Capture the cell that displays the provided text and extract its (x, y) central coordinate. 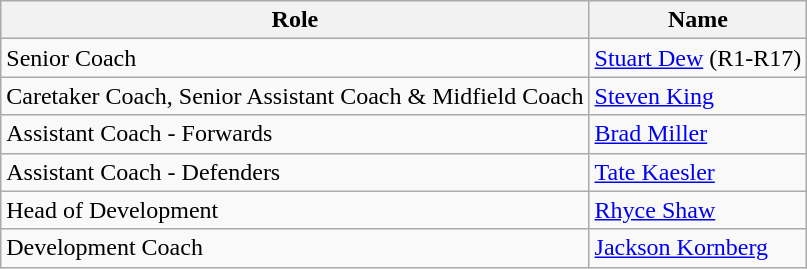
Name (698, 20)
Assistant Coach - Defenders (295, 172)
Head of Development (295, 210)
Jackson Kornberg (698, 248)
Assistant Coach - Forwards (295, 134)
Stuart Dew (R1-R17) (698, 58)
Rhyce Shaw (698, 210)
Brad Miller (698, 134)
Steven King (698, 96)
Senior Coach (295, 58)
Caretaker Coach, Senior Assistant Coach & Midfield Coach (295, 96)
Development Coach (295, 248)
Role (295, 20)
Tate Kaesler (698, 172)
